Return [x, y] of the center of cell containing provided text 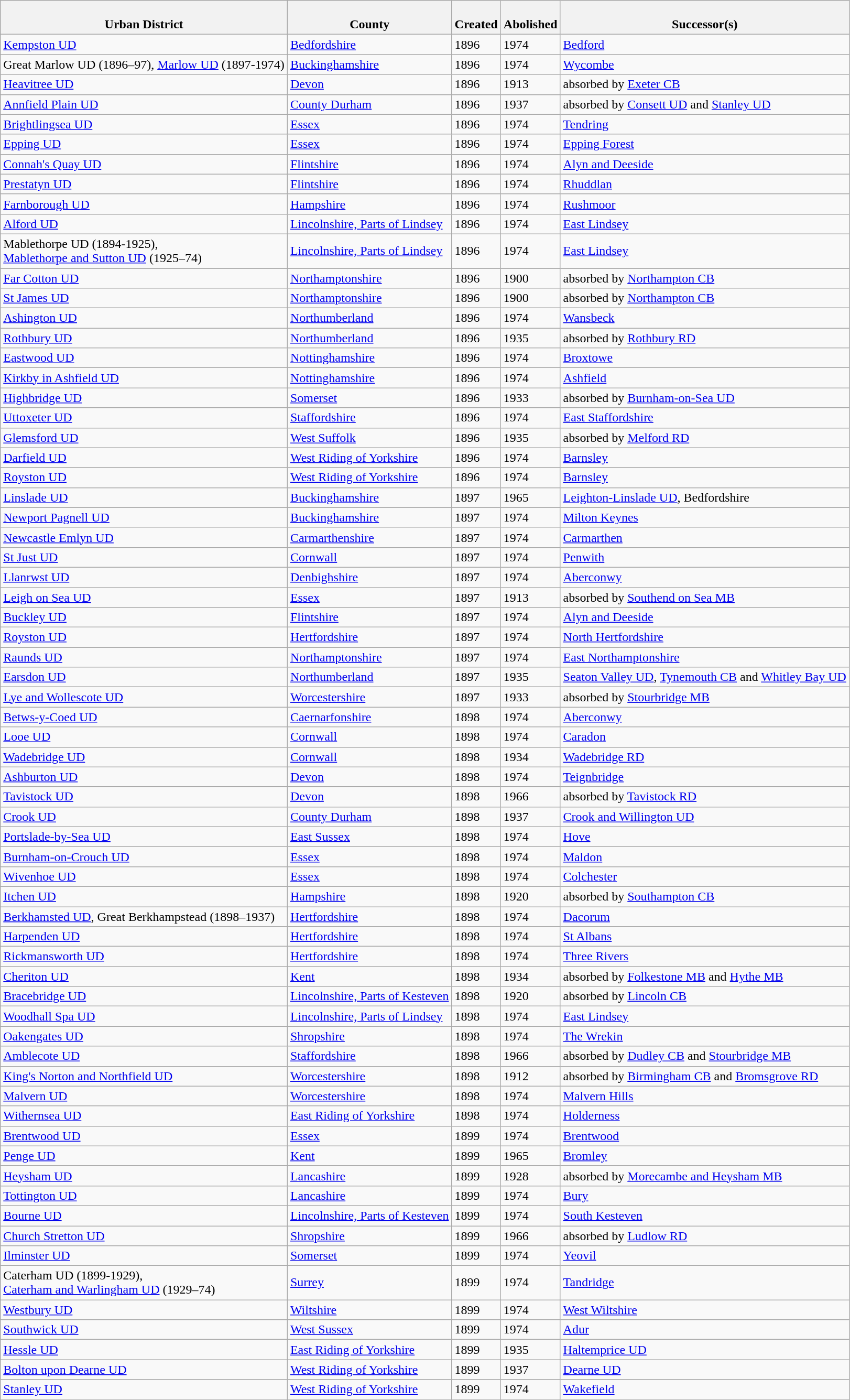
County [369, 18]
Rothbury UD [144, 338]
Seaton Valley UD, Tynemouth CB and Whitley Bay UD [704, 677]
Created [476, 18]
Wansbeck [704, 318]
absorbed by Folkestone MB and Hythe MB [704, 976]
Wivenhoe UD [144, 876]
Teignbridge [704, 777]
Withernsea UD [144, 1116]
Penwith [704, 557]
Ilminster UD [144, 1256]
Berkhamsted UD, Great Berkhampstead (1898–1937) [144, 917]
Tottington UD [144, 1196]
Alford UD [144, 224]
absorbed by Stourbridge MB [704, 697]
Heysham UD [144, 1176]
Lye and Wollescote UD [144, 697]
Ashburton UD [144, 777]
Denbighshire [369, 577]
Leighton-Linslade UD, Bedfordshire [704, 497]
Rhuddlan [704, 184]
Portslade-by-Sea UD [144, 837]
absorbed by Exeter CB [704, 84]
Wadebridge RD [704, 757]
Farnborough UD [144, 204]
Linslade UD [144, 497]
Crook UD [144, 817]
Bedford [704, 45]
Hessle UD [144, 1350]
Prestatyn UD [144, 184]
Amblecote UD [144, 1056]
1928 [530, 1176]
Brentwood [704, 1136]
Adur [704, 1330]
Successor(s) [704, 18]
Kempston UD [144, 45]
Urban District [144, 18]
East Northamptonshire [704, 657]
Maldon [704, 856]
Bracebridge UD [144, 996]
absorbed by Morecambe and Heysham MB [704, 1176]
Wycombe [704, 64]
Bourne UD [144, 1215]
West Wiltshire [704, 1310]
Connah's Quay UD [144, 164]
absorbed by Lincoln CB [704, 996]
Wakefield [704, 1390]
Woodhall Spa UD [144, 1016]
Itchen UD [144, 896]
Newcastle Emlyn UD [144, 537]
Broxtowe [704, 358]
Tavistock UD [144, 797]
Ashfield [704, 378]
East Staffordshire [704, 418]
Carmarthenshire [369, 537]
West Sussex [369, 1330]
Ashington UD [144, 318]
absorbed by Rothbury RD [704, 338]
Milton Keynes [704, 517]
Earsdon UD [144, 677]
Brightlingsea UD [144, 124]
St James UD [144, 298]
St Just UD [144, 557]
Westbury UD [144, 1310]
Tendring [704, 124]
Harpenden UD [144, 937]
Caradon [704, 737]
Glemsford UD [144, 438]
Abolished [530, 18]
absorbed by Dudley CB and Stourbridge MB [704, 1056]
Bolton upon Dearne UD [144, 1370]
Darfield UD [144, 458]
The Wrekin [704, 1036]
Heavitree UD [144, 84]
Dearne UD [704, 1370]
Surrey [369, 1283]
1912 [530, 1076]
Annfield Plain UD [144, 104]
Raunds UD [144, 657]
South Kesteven [704, 1215]
Uttoxeter UD [144, 418]
Wiltshire [369, 1310]
Caernarfonshire [369, 717]
Cheriton UD [144, 976]
absorbed by Birmingham CB and Bromsgrove RD [704, 1076]
Stanley UD [144, 1390]
Three Rivers [704, 957]
Rushmoor [704, 204]
Caterham UD (1899-1929),Caterham and Warlingham UD (1929–74) [144, 1283]
absorbed by Ludlow RD [704, 1235]
absorbed by Burnham-on-Sea UD [704, 398]
Epping UD [144, 144]
Tandridge [704, 1283]
Yeovil [704, 1256]
Wadebridge UD [144, 757]
Eastwood UD [144, 358]
Oakengates UD [144, 1036]
Southwick UD [144, 1330]
Malvern Hills [704, 1096]
absorbed by Consett UD and Stanley UD [704, 104]
Mablethorpe UD (1894-1925),Mablethorpe and Sutton UD (1925–74) [144, 251]
Malvern UD [144, 1096]
Highbridge UD [144, 398]
absorbed by Melford RD [704, 438]
Hove [704, 837]
Haltemprice UD [704, 1350]
Burnham-on-Crouch UD [144, 856]
absorbed by Southend on Sea MB [704, 597]
Bury [704, 1196]
Dacorum [704, 917]
Betws-y-Coed UD [144, 717]
Penge UD [144, 1156]
North Hertfordshire [704, 637]
West Suffolk [369, 438]
Buckley UD [144, 617]
Holderness [704, 1116]
absorbed by Tavistock RD [704, 797]
Colchester [704, 876]
Church Stretton UD [144, 1235]
Looe UD [144, 737]
St Albans [704, 937]
Far Cotton UD [144, 278]
Great Marlow UD (1896–97), Marlow UD (1897-1974) [144, 64]
East Sussex [369, 837]
King's Norton and Northfield UD [144, 1076]
Bromley [704, 1156]
Newport Pagnell UD [144, 517]
Kirkby in Ashfield UD [144, 378]
Leigh on Sea UD [144, 597]
Rickmansworth UD [144, 957]
Carmarthen [704, 537]
Epping Forest [704, 144]
Llanrwst UD [144, 577]
Crook and Willington UD [704, 817]
Brentwood UD [144, 1136]
Bedfordshire [369, 45]
absorbed by Southampton CB [704, 896]
